Identify which cell holds the provided text, then report its [X, Y] central coordinate. 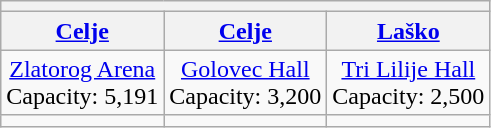
Golovec HallCapacity: 3,200 [246, 82]
Laško [408, 31]
Zlatorog ArenaCapacity: 5,191 [82, 82]
Tri Lilije HallCapacity: 2,500 [408, 82]
